Provide the (X, Y) coordinate of the cell's center where the given text is located.  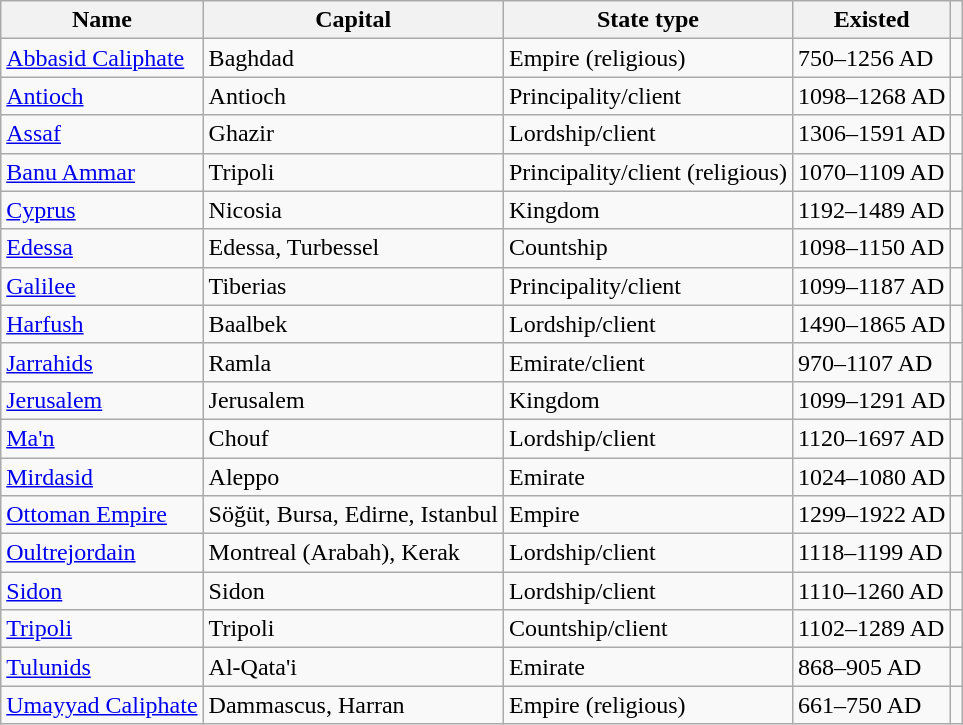
Capital (353, 20)
Baalbek (353, 324)
Montreal (Arabah), Kerak (353, 553)
Harfush (102, 324)
1192–1489 AD (871, 210)
868–905 AD (871, 667)
Empire (648, 515)
1024–1080 AD (871, 477)
1110–1260 AD (871, 591)
Tiberias (353, 286)
Cyprus (102, 210)
Assaf (102, 134)
Mirdasid (102, 477)
1102–1289 AD (871, 629)
Existed (871, 20)
661–750 AD (871, 705)
1098–1268 AD (871, 96)
Edessa, Turbessel (353, 248)
Ottoman Empire (102, 515)
Galilee (102, 286)
Ma'n (102, 438)
Tulunids (102, 667)
Umayyad Caliphate (102, 705)
970–1107 AD (871, 362)
Countship/client (648, 629)
Aleppo (353, 477)
Söğüt, Bursa, Edirne, Istanbul (353, 515)
Jarrahids (102, 362)
Nicosia (353, 210)
Banu Ammar (102, 172)
Al-Qata'i (353, 667)
750–1256 AD (871, 58)
Chouf (353, 438)
Ghazir (353, 134)
Edessa (102, 248)
1070–1109 AD (871, 172)
Principality/client (religious) (648, 172)
Abbasid Caliphate (102, 58)
Emirate/client (648, 362)
1118–1199 AD (871, 553)
Oultrejordain (102, 553)
Name (102, 20)
Baghdad (353, 58)
State type (648, 20)
1490–1865 AD (871, 324)
1306–1591 AD (871, 134)
1120–1697 AD (871, 438)
1099–1187 AD (871, 286)
Dammascus, Harran (353, 705)
1098–1150 AD (871, 248)
Ramla (353, 362)
1299–1922 AD (871, 515)
1099–1291 AD (871, 400)
Countship (648, 248)
